Find where the given text appears and provide that cell's center as [X, Y] coordinate. 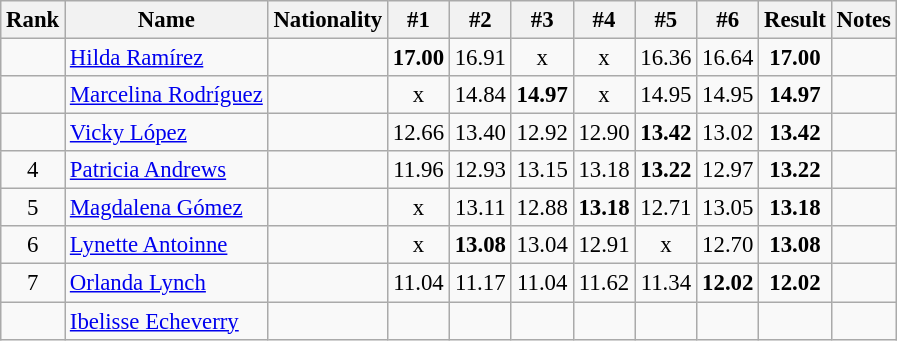
Rank [33, 20]
11.96 [419, 170]
#2 [480, 20]
#1 [419, 20]
Marcelina Rodríguez [167, 95]
12.93 [480, 170]
5 [33, 208]
#6 [728, 20]
12.88 [542, 208]
#5 [666, 20]
13.11 [480, 208]
13.40 [480, 133]
16.91 [480, 58]
Lynette Antoinne [167, 245]
#4 [604, 20]
Nationality [328, 20]
Result [796, 20]
Ibelisse Echeverry [167, 321]
Orlanda Lynch [167, 283]
12.90 [604, 133]
Patricia Andrews [167, 170]
Hilda Ramírez [167, 58]
7 [33, 283]
12.91 [604, 245]
13.02 [728, 133]
Vicky López [167, 133]
16.36 [666, 58]
12.92 [542, 133]
11.17 [480, 283]
13.05 [728, 208]
Name [167, 20]
12.70 [728, 245]
#3 [542, 20]
13.15 [542, 170]
11.62 [604, 283]
11.34 [666, 283]
16.64 [728, 58]
6 [33, 245]
14.84 [480, 95]
4 [33, 170]
Magdalena Gómez [167, 208]
13.04 [542, 245]
Notes [864, 20]
12.66 [419, 133]
12.71 [666, 208]
12.97 [728, 170]
